Pinpoint the cell where the given text exists, returning its (x, y) midpoint coordinate. 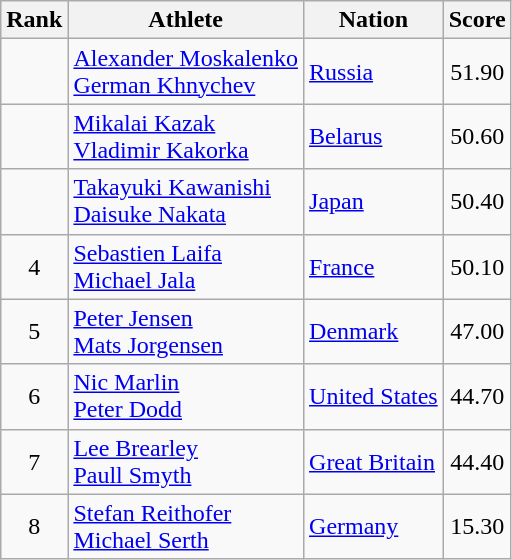
44.70 (477, 396)
6 (34, 396)
Great Britain (374, 462)
7 (34, 462)
50.10 (477, 266)
Nation (374, 20)
Germany (374, 526)
Sebastien LaifaMichael Jala (186, 266)
5 (34, 332)
50.60 (477, 136)
Denmark (374, 332)
51.90 (477, 72)
8 (34, 526)
44.40 (477, 462)
Rank (34, 20)
4 (34, 266)
50.40 (477, 202)
Stefan ReithoferMichael Serth (186, 526)
Japan (374, 202)
Lee BrearleyPaull Smyth (186, 462)
Peter JensenMats Jorgensen (186, 332)
Athlete (186, 20)
Mikalai KazakVladimir Kakorka (186, 136)
Russia (374, 72)
France (374, 266)
Takayuki KawanishiDaisuke Nakata (186, 202)
47.00 (477, 332)
15.30 (477, 526)
Score (477, 20)
Belarus (374, 136)
Nic MarlinPeter Dodd (186, 396)
United States (374, 396)
Alexander MoskalenkoGerman Khnychev (186, 72)
